Search for the cell housing the specified text and yield its [X, Y] center coordinate. 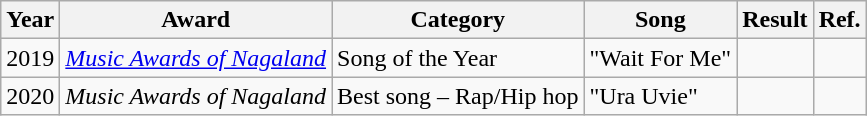
Best song – Rap/Hip hop [458, 96]
Result [775, 20]
Song [660, 20]
"Wait For Me" [660, 58]
Award [196, 20]
Year [30, 20]
Category [458, 20]
2019 [30, 58]
Song of the Year [458, 58]
Ref. [840, 20]
"Ura Uvie" [660, 96]
2020 [30, 96]
